Identify which cell holds the provided text, then report its [x, y] central coordinate. 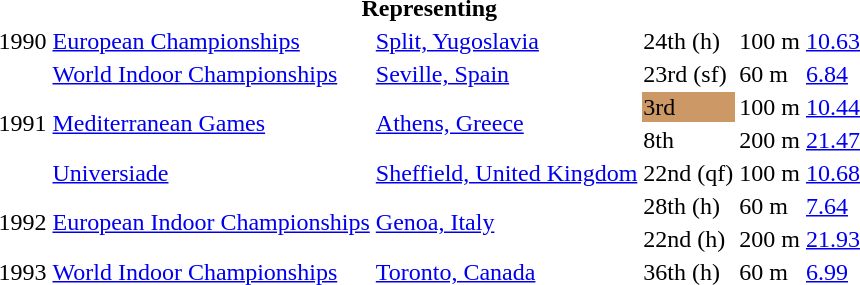
Universiade [211, 173]
8th [688, 140]
Seville, Spain [506, 74]
23rd (sf) [688, 74]
Athens, Greece [506, 124]
Genoa, Italy [506, 222]
24th (h) [688, 41]
World Indoor Championships [211, 74]
3rd [688, 107]
Mediterranean Games [211, 124]
28th (h) [688, 206]
European Championships [211, 41]
Split, Yugoslavia [506, 41]
Sheffield, United Kingdom [506, 173]
European Indoor Championships [211, 222]
22nd (h) [688, 239]
22nd (qf) [688, 173]
